Output the [X, Y] coordinate of the center of the cell containing the given text.  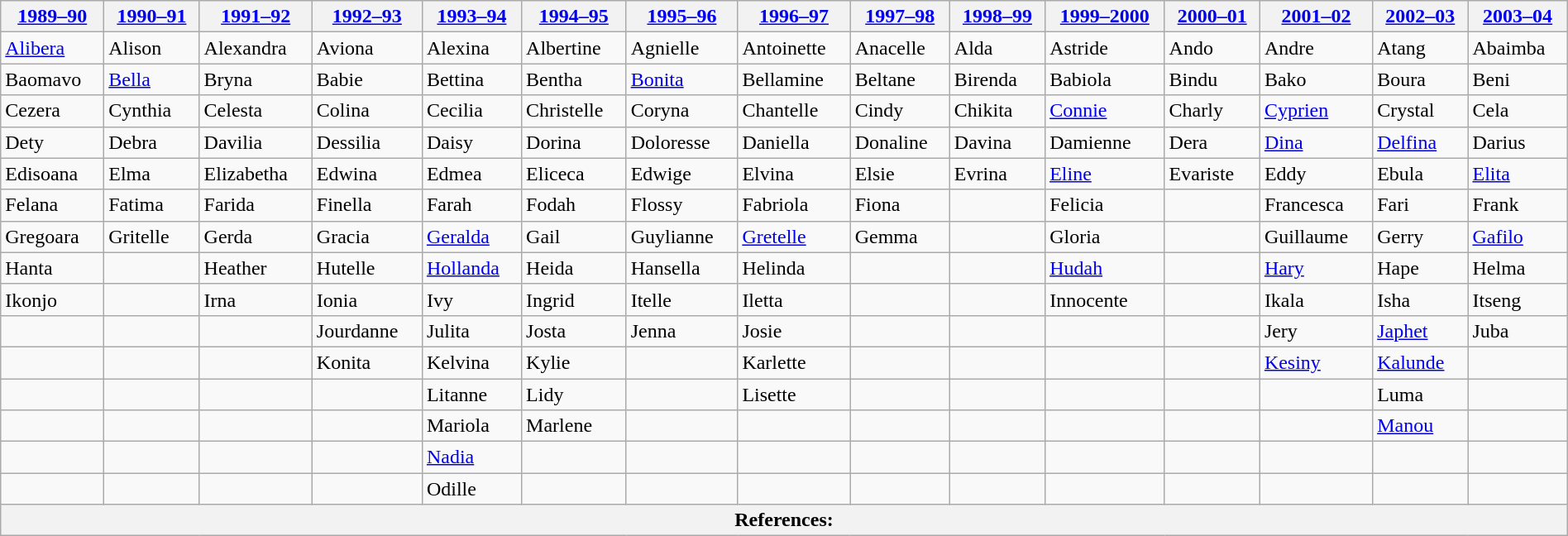
Hansella [681, 268]
Kelvina [471, 362]
Cindy [900, 111]
Christelle [574, 111]
Eliceca [574, 174]
Fari [1421, 205]
Ikonjo [53, 299]
Babie [367, 79]
Coryna [681, 111]
Jery [1316, 331]
Gail [574, 237]
Daisy [471, 142]
Manou [1421, 426]
Gerry [1421, 237]
Felicia [1105, 205]
Josta [574, 331]
Chikita [997, 111]
1991–92 [256, 17]
Edwina [367, 174]
Heather [256, 268]
Astride [1105, 48]
Lidy [574, 395]
1989–90 [53, 17]
Birenda [997, 79]
2000–01 [1212, 17]
Flossy [681, 205]
Luma [1421, 395]
Hollanda [471, 268]
Aviona [367, 48]
1990–91 [152, 17]
Francesca [1316, 205]
Charly [1212, 111]
Alexandra [256, 48]
Heida [574, 268]
Albertine [574, 48]
Edisoana [53, 174]
Chantelle [794, 111]
Dessilia [367, 142]
Cela [1518, 111]
Celesta [256, 111]
Dorina [574, 142]
Daniella [794, 142]
Bettina [471, 79]
Cynthia [152, 111]
1999–2000 [1105, 17]
Fatima [152, 205]
Marlene [574, 426]
Ando [1212, 48]
Darius [1518, 142]
Crystal [1421, 111]
Juba [1518, 331]
Dina [1316, 142]
Hutelle [367, 268]
Eddy [1316, 174]
Konita [367, 362]
Beni [1518, 79]
1993–94 [471, 17]
Cyprien [1316, 111]
Hary [1316, 268]
Bonita [681, 79]
Alibera [53, 48]
Eline [1105, 174]
Debra [152, 142]
Cezera [53, 111]
Gloria [1105, 237]
Babiola [1105, 79]
Elma [152, 174]
Gregoara [53, 237]
Antoinette [794, 48]
Anacelle [900, 48]
Kylie [574, 362]
Guylianne [681, 237]
Baomavo [53, 79]
Bindu [1212, 79]
Elsie [900, 174]
Ingrid [574, 299]
Delfina [1421, 142]
Kalunde [1421, 362]
Bentha [574, 79]
Jenna [681, 331]
Bellamine [794, 79]
Hudah [1105, 268]
Karlette [794, 362]
Felana [53, 205]
Itelle [681, 299]
Elizabetha [256, 174]
Donaline [900, 142]
Ionia [367, 299]
Alison [152, 48]
Japhet [1421, 331]
Farida [256, 205]
Julita [471, 331]
Gafilo [1518, 237]
Odille [471, 489]
Gerda [256, 237]
Agnielle [681, 48]
Beltane [900, 79]
Gretelle [794, 237]
Helinda [794, 268]
Kesiny [1316, 362]
Andre [1316, 48]
1997–98 [900, 17]
References: [784, 520]
Alexina [471, 48]
1994–95 [574, 17]
Ivy [471, 299]
Nadia [471, 457]
Ebula [1421, 174]
Frank [1518, 205]
Guillaume [1316, 237]
Bako [1316, 79]
Mariola [471, 426]
Irna [256, 299]
Elvina [794, 174]
Colina [367, 111]
Davilia [256, 142]
Gracia [367, 237]
Farah [471, 205]
Bryna [256, 79]
Innocente [1105, 299]
Gemma [900, 237]
Gritelle [152, 237]
Bella [152, 79]
2003–04 [1518, 17]
Connie [1105, 111]
Abaimba [1518, 48]
1995–96 [681, 17]
Dera [1212, 142]
Boura [1421, 79]
Fabriola [794, 205]
Jourdanne [367, 331]
Josie [794, 331]
Litanne [471, 395]
Evrina [997, 174]
Fiona [900, 205]
Isha [1421, 299]
Doloresse [681, 142]
Damienne [1105, 142]
2002–03 [1421, 17]
Atang [1421, 48]
Evariste [1212, 174]
Lisette [794, 395]
Geralda [471, 237]
Iletta [794, 299]
Helma [1518, 268]
Cecilia [471, 111]
1998–99 [997, 17]
Itseng [1518, 299]
Fodah [574, 205]
Alda [997, 48]
1992–93 [367, 17]
1996–97 [794, 17]
Edwige [681, 174]
2001–02 [1316, 17]
Ikala [1316, 299]
Edmea [471, 174]
Elita [1518, 174]
Hape [1421, 268]
Davina [997, 142]
Dety [53, 142]
Hanta [53, 268]
Finella [367, 205]
